Pinpoint the cell where the given text exists, returning its [X, Y] midpoint coordinate. 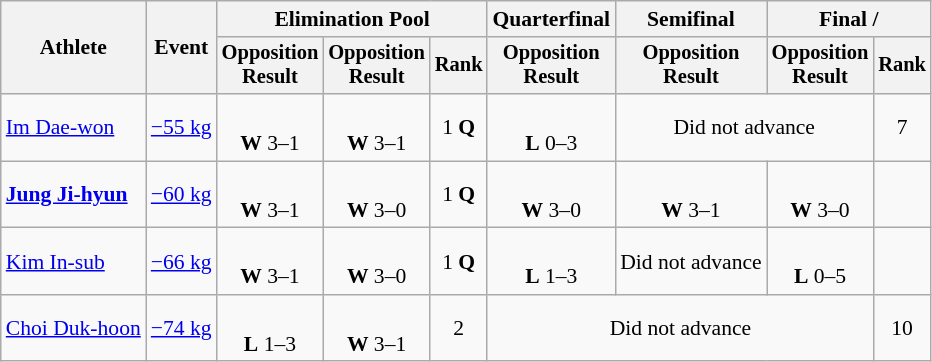
Choi Duk-hoon [74, 328]
10 [902, 328]
Kim In-sub [74, 262]
Elimination Pool [352, 19]
Im Dae-won [74, 128]
Semifinal [691, 19]
L 0–3 [551, 128]
2 [459, 328]
−60 kg [182, 194]
Athlete [74, 48]
Quarterfinal [551, 19]
−66 kg [182, 262]
Jung Ji-hyun [74, 194]
L 0–5 [820, 262]
−55 kg [182, 128]
−74 kg [182, 328]
7 [902, 128]
Final / [849, 19]
Event [182, 48]
